Search for the cell housing the specified text and yield its [x, y] center coordinate. 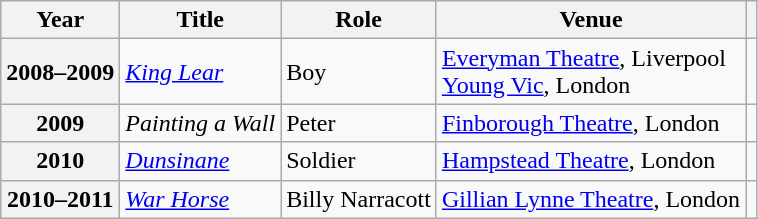
Gillian Lynne Theatre, London [590, 199]
Title [200, 20]
Role [359, 20]
Dunsinane [200, 161]
King Lear [200, 72]
Everyman Theatre, LiverpoolYoung Vic, London [590, 72]
Finborough Theatre, London [590, 123]
War Horse [200, 199]
2008–2009 [60, 72]
Hampstead Theatre, London [590, 161]
Soldier [359, 161]
Boy [359, 72]
2009 [60, 123]
Peter [359, 123]
Venue [590, 20]
Year [60, 20]
2010 [60, 161]
2010–2011 [60, 199]
Painting a Wall [200, 123]
Billy Narracott [359, 199]
